Return (X, Y) of the center of cell containing provided text 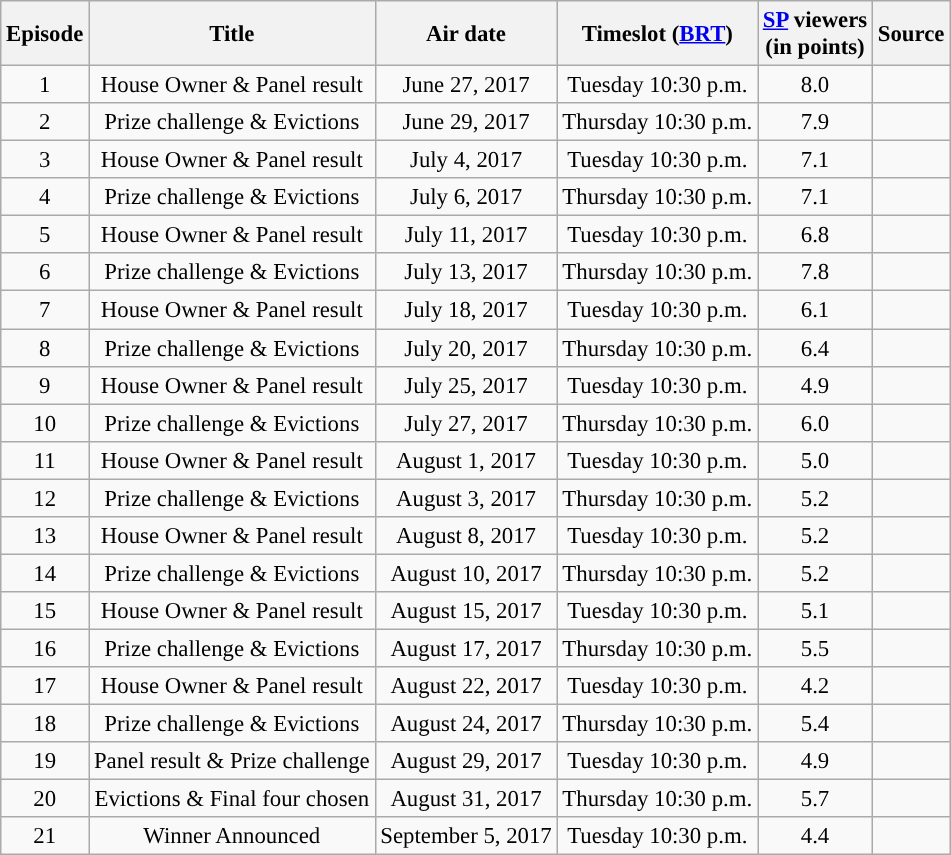
6.4 (816, 348)
Title (232, 34)
6.1 (816, 310)
July 27, 2017 (466, 423)
August 8, 2017 (466, 536)
15 (45, 611)
14 (45, 573)
3 (45, 160)
Winner Announced (232, 836)
June 27, 2017 (466, 85)
August 24, 2017 (466, 724)
August 31, 2017 (466, 799)
September 5, 2017 (466, 836)
12 (45, 498)
June 29, 2017 (466, 122)
4 (45, 197)
5.1 (816, 611)
5.4 (816, 724)
4.4 (816, 836)
August 10, 2017 (466, 573)
9 (45, 385)
1 (45, 85)
8.0 (816, 85)
August 3, 2017 (466, 498)
July 11, 2017 (466, 235)
5.5 (816, 648)
August 17, 2017 (466, 648)
August 22, 2017 (466, 686)
Panel result & Prize challenge (232, 761)
Episode (45, 34)
July 13, 2017 (466, 273)
August 29, 2017 (466, 761)
SP viewers(in points) (816, 34)
5.7 (816, 799)
6.0 (816, 423)
7 (45, 310)
7.8 (816, 273)
19 (45, 761)
10 (45, 423)
July 25, 2017 (466, 385)
August 1, 2017 (466, 460)
July 18, 2017 (466, 310)
16 (45, 648)
18 (45, 724)
13 (45, 536)
11 (45, 460)
Evictions & Final four chosen (232, 799)
Source (912, 34)
20 (45, 799)
8 (45, 348)
17 (45, 686)
Timeslot (BRT) (657, 34)
2 (45, 122)
July 20, 2017 (466, 348)
5.0 (816, 460)
4.2 (816, 686)
July 6, 2017 (466, 197)
6 (45, 273)
July 4, 2017 (466, 160)
5 (45, 235)
21 (45, 836)
August 15, 2017 (466, 611)
6.8 (816, 235)
7.9 (816, 122)
Air date (466, 34)
